Search for the cell housing the specified text and yield its [x, y] center coordinate. 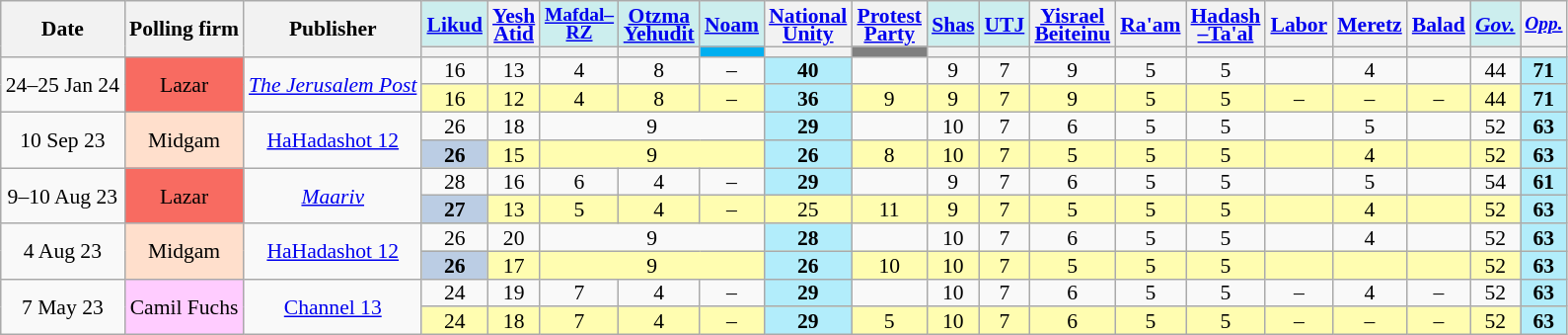
25 [807, 209]
The Jerusalem Post [333, 84]
Gov. [1496, 24]
Polling firm [184, 29]
Labor [1299, 24]
Meretz [1370, 24]
Camil Fuchs [184, 306]
Date [63, 29]
15 [513, 154]
12 [513, 99]
19 [513, 293]
Opp. [1544, 24]
Balad [1439, 24]
YisraelBeiteinu [1072, 24]
Mafdal–RZ [578, 24]
36 [807, 99]
9–10 Aug 23 [63, 196]
YeshAtid [513, 24]
OtzmaYehudit [659, 24]
Channel 13 [333, 306]
Likud [454, 24]
7 May 23 [63, 306]
Noam [732, 24]
54 [1496, 182]
17 [513, 265]
4 Aug 23 [63, 251]
Shas [953, 24]
61 [1544, 182]
24–25 Jan 24 [63, 84]
UTJ [1005, 24]
Ra'am [1151, 24]
Publisher [333, 29]
10 Sep 23 [63, 140]
Maariv [333, 196]
11 [889, 209]
27 [454, 209]
40 [807, 70]
ProtestParty [889, 24]
NationalUnity [807, 24]
Hadash–Ta'al [1226, 24]
20 [513, 237]
